Search for the cell housing the specified text and yield its [x, y] center coordinate. 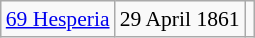
69 Hesperia [58, 19]
29 April 1861 [180, 19]
